Pinpoint the cell where the given text exists, returning its [x, y] midpoint coordinate. 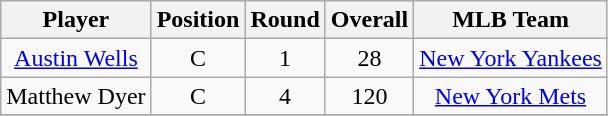
4 [285, 96]
New York Yankees [511, 58]
MLB Team [511, 20]
1 [285, 58]
Matthew Dyer [76, 96]
28 [369, 58]
Position [198, 20]
Austin Wells [76, 58]
Round [285, 20]
New York Mets [511, 96]
120 [369, 96]
Overall [369, 20]
Player [76, 20]
